Return [x, y] of the center of cell containing provided text 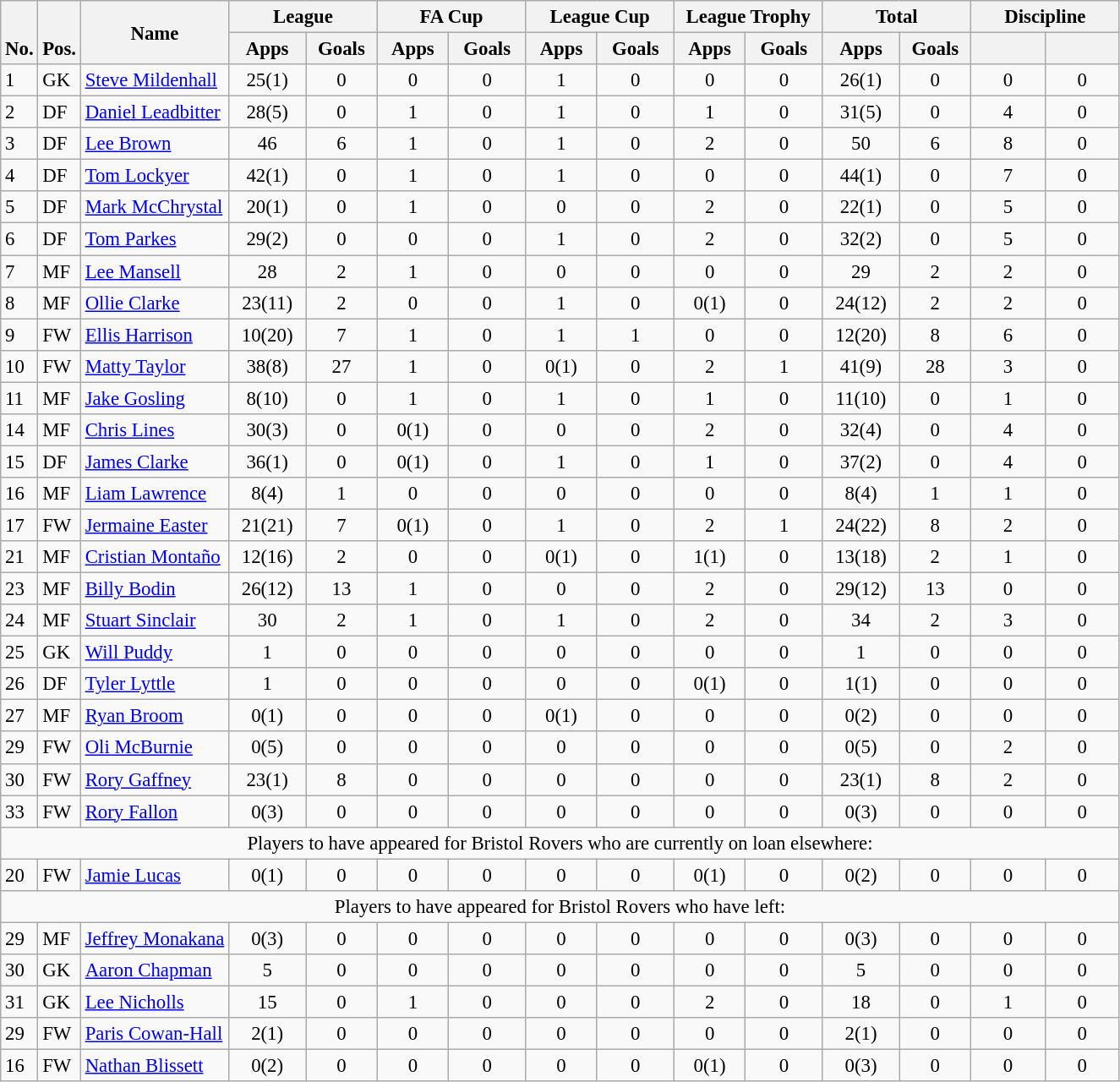
33 [19, 811]
Chris Lines [154, 430]
Pos. [59, 32]
12(20) [860, 335]
Ryan Broom [154, 716]
29(12) [860, 589]
38(8) [267, 366]
Jake Gosling [154, 398]
30(3) [267, 430]
31(5) [860, 112]
James Clarke [154, 462]
Oli McBurnie [154, 748]
25 [19, 653]
Rory Fallon [154, 811]
10 [19, 366]
29(2) [267, 239]
Steve Mildenhall [154, 80]
14 [19, 430]
Matty Taylor [154, 366]
Players to have appeared for Bristol Rovers who have left: [560, 907]
Tom Parkes [154, 239]
Jamie Lucas [154, 875]
26 [19, 684]
11(10) [860, 398]
17 [19, 525]
Ollie Clarke [154, 303]
Rory Gaffney [154, 779]
No. [19, 32]
Jeffrey Monakana [154, 938]
21 [19, 557]
Tom Lockyer [154, 176]
Lee Mansell [154, 271]
Tyler Lyttle [154, 684]
Players to have appeared for Bristol Rovers who are currently on loan elsewhere: [560, 843]
Total [897, 17]
Lee Brown [154, 144]
10(20) [267, 335]
50 [860, 144]
Ellis Harrison [154, 335]
37(2) [860, 462]
League [303, 17]
21(21) [267, 525]
9 [19, 335]
23 [19, 589]
34 [860, 620]
18 [860, 1002]
Billy Bodin [154, 589]
46 [267, 144]
20(1) [267, 207]
25(1) [267, 80]
23(11) [267, 303]
31 [19, 1002]
Jermaine Easter [154, 525]
Liam Lawrence [154, 494]
Will Puddy [154, 653]
32(2) [860, 239]
Stuart Sinclair [154, 620]
Nathan Blissett [154, 1066]
12(16) [267, 557]
22(1) [860, 207]
Lee Nicholls [154, 1002]
8(10) [267, 398]
24(22) [860, 525]
28(5) [267, 112]
Daniel Leadbitter [154, 112]
44(1) [860, 176]
Name [154, 32]
36(1) [267, 462]
32(4) [860, 430]
Mark McChrystal [154, 207]
41(9) [860, 366]
42(1) [267, 176]
20 [19, 875]
Aaron Chapman [154, 970]
26(1) [860, 80]
13(18) [860, 557]
24(12) [860, 303]
Cristian Montaño [154, 557]
FA Cup [451, 17]
Paris Cowan-Hall [154, 1034]
League Trophy [748, 17]
26(12) [267, 589]
11 [19, 398]
League Cup [600, 17]
Discipline [1046, 17]
24 [19, 620]
